Return (X, Y) of the center of cell containing provided text 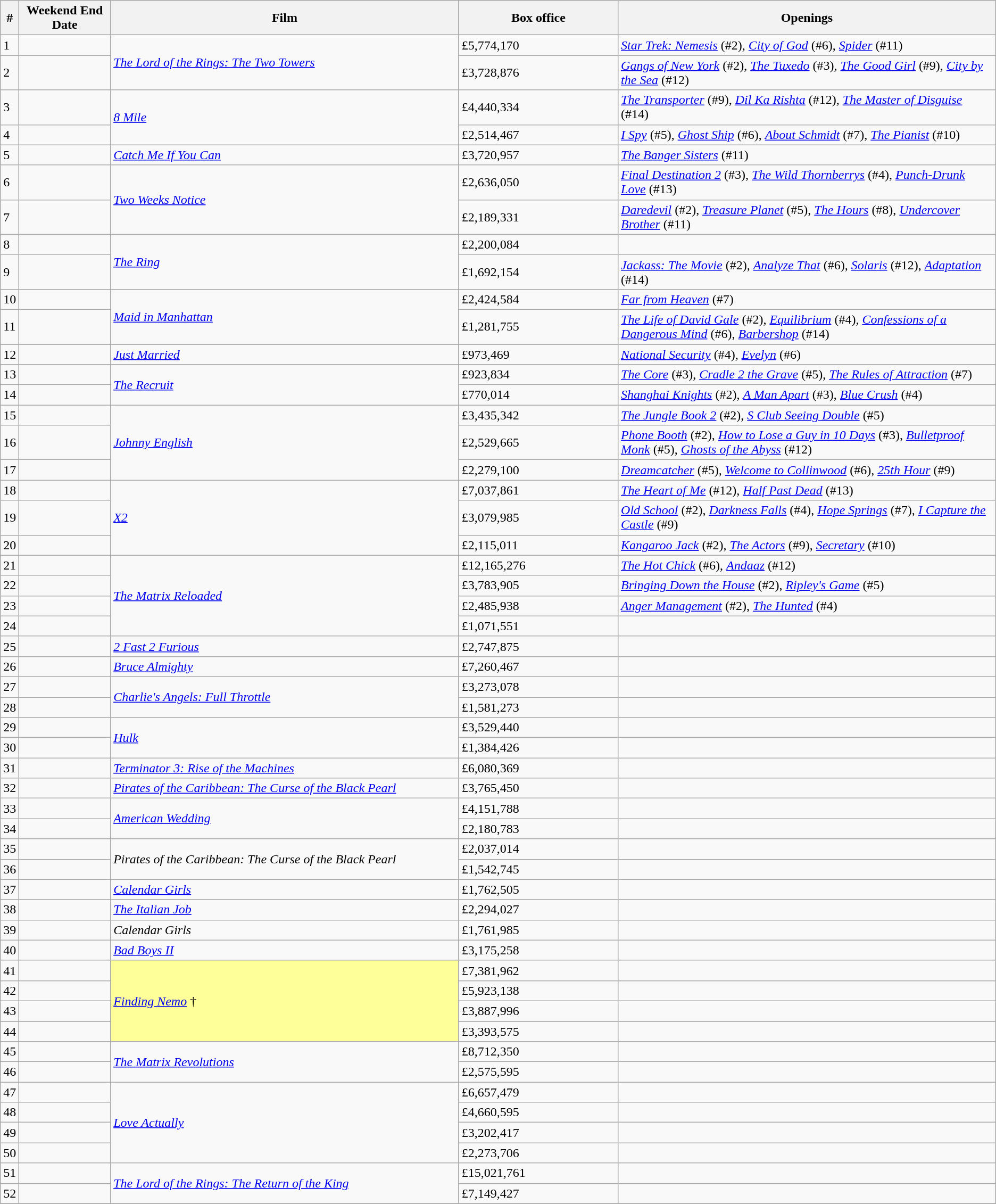
American Wedding (285, 819)
13 (10, 375)
Daredevil (#2), Treasure Planet (#5), The Hours (#8), Undercover Brother (#11) (807, 217)
Phone Booth (#2), How to Lose a Guy in 10 Days (#3), Bulletproof Monk (#5), Ghosts of the Abyss (#12) (807, 443)
8 (10, 244)
£1,692,154 (538, 271)
The Lord of the Rings: The Two Towers (285, 63)
£2,485,938 (538, 606)
Weekend End Date (65, 18)
5 (10, 155)
25 (10, 646)
The Life of David Gale (#2), Equilibrium (#4), Confessions of a Dangerous Mind (#6), Barbershop (#14) (807, 327)
£15,021,761 (538, 1173)
8 Mile (285, 117)
£2,200,084 (538, 244)
21 (10, 565)
£2,180,783 (538, 829)
£1,542,745 (538, 869)
40 (10, 950)
46 (10, 1072)
£3,273,078 (538, 687)
39 (10, 930)
3 (10, 108)
Just Married (285, 354)
Maid in Manhattan (285, 316)
Two Weeks Notice (285, 200)
Old School (#2), Darkness Falls (#4), Hope Springs (#7), I Capture the Castle (#9) (807, 517)
£2,273,706 (538, 1153)
£4,151,788 (538, 809)
24 (10, 626)
The Jungle Book 2 (#2), S Club Seeing Double (#5) (807, 415)
£2,037,014 (538, 849)
£4,660,595 (538, 1112)
£2,115,011 (538, 545)
51 (10, 1173)
£4,440,334 (538, 108)
Final Destination 2 (#3), The Wild Thornberrys (#4), Punch-Drunk Love (#13) (807, 182)
The Banger Sisters (#11) (807, 155)
£1,762,505 (538, 889)
Box office (538, 18)
£2,575,595 (538, 1072)
£2,747,875 (538, 646)
The Core (#3), Cradle 2 the Grave (#5), The Rules of Attraction (#7) (807, 375)
£3,529,440 (538, 728)
15 (10, 415)
The Lord of the Rings: The Return of the King (285, 1183)
Openings (807, 18)
£2,636,050 (538, 182)
11 (10, 327)
23 (10, 606)
£3,783,905 (538, 585)
7 (10, 217)
Catch Me If You Can (285, 155)
£3,887,996 (538, 1011)
Love Actually (285, 1123)
52 (10, 1193)
£12,165,276 (538, 565)
Shanghai Knights (#2), A Man Apart (#3), Blue Crush (#4) (807, 395)
I Spy (#5), Ghost Ship (#6), About Schmidt (#7), The Pianist (#10) (807, 135)
National Security (#4), Evelyn (#6) (807, 354)
£1,281,755 (538, 327)
£3,079,985 (538, 517)
9 (10, 271)
Dreamcatcher (#5), Welcome to Collinwood (#6), 25th Hour (#9) (807, 470)
Terminator 3: Rise of the Machines (285, 768)
£3,435,342 (538, 415)
4 (10, 135)
Gangs of New York (#2), The Tuxedo (#3), The Good Girl (#9), City by the Sea (#12) (807, 72)
£5,923,138 (538, 991)
£3,175,258 (538, 950)
38 (10, 910)
50 (10, 1153)
Star Trek: Nemesis (#2), City of God (#6), Spider (#11) (807, 45)
47 (10, 1092)
Film (285, 18)
£6,080,369 (538, 768)
£7,381,962 (538, 970)
£2,424,584 (538, 299)
26 (10, 666)
1 (10, 45)
35 (10, 849)
29 (10, 728)
£1,581,273 (538, 707)
£1,071,551 (538, 626)
10 (10, 299)
The Recruit (285, 385)
Finding Nemo † (285, 1001)
37 (10, 889)
# (10, 18)
32 (10, 788)
£3,202,417 (538, 1133)
Hulk (285, 738)
£2,514,467 (538, 135)
34 (10, 829)
Johnny English (285, 443)
17 (10, 470)
Bringing Down the House (#2), Ripley's Game (#5) (807, 585)
£2,294,027 (538, 910)
£3,720,957 (538, 155)
£923,834 (538, 375)
43 (10, 1011)
19 (10, 517)
42 (10, 991)
28 (10, 707)
The Ring (285, 262)
14 (10, 395)
22 (10, 585)
The Transporter (#9), Dil Ka Rishta (#12), The Master of Disguise (#14) (807, 108)
£7,037,861 (538, 490)
Charlie's Angels: Full Throttle (285, 697)
£3,728,876 (538, 72)
44 (10, 1031)
45 (10, 1052)
30 (10, 748)
£2,189,331 (538, 217)
2 Fast 2 Furious (285, 646)
Bruce Almighty (285, 666)
36 (10, 869)
£1,384,426 (538, 748)
2 (10, 72)
Bad Boys II (285, 950)
The Matrix Reloaded (285, 596)
£5,774,170 (538, 45)
The Italian Job (285, 910)
£3,393,575 (538, 1031)
£8,712,350 (538, 1052)
33 (10, 809)
31 (10, 768)
48 (10, 1112)
Kangaroo Jack (#2), The Actors (#9), Secretary (#10) (807, 545)
18 (10, 490)
£7,149,427 (538, 1193)
49 (10, 1133)
The Matrix Revolutions (285, 1062)
£7,260,467 (538, 666)
The Heart of Me (#12), Half Past Dead (#13) (807, 490)
Far from Heaven (#7) (807, 299)
£6,657,479 (538, 1092)
£770,014 (538, 395)
£973,469 (538, 354)
X2 (285, 517)
41 (10, 970)
£2,279,100 (538, 470)
6 (10, 182)
Anger Management (#2), The Hunted (#4) (807, 606)
The Hot Chick (#6), Andaaz (#12) (807, 565)
20 (10, 545)
12 (10, 354)
£3,765,450 (538, 788)
£1,761,985 (538, 930)
Jackass: The Movie (#2), Analyze That (#6), Solaris (#12), Adaptation (#14) (807, 271)
£2,529,665 (538, 443)
16 (10, 443)
27 (10, 687)
